Output the [x, y] coordinate of the center of the cell containing the given text.  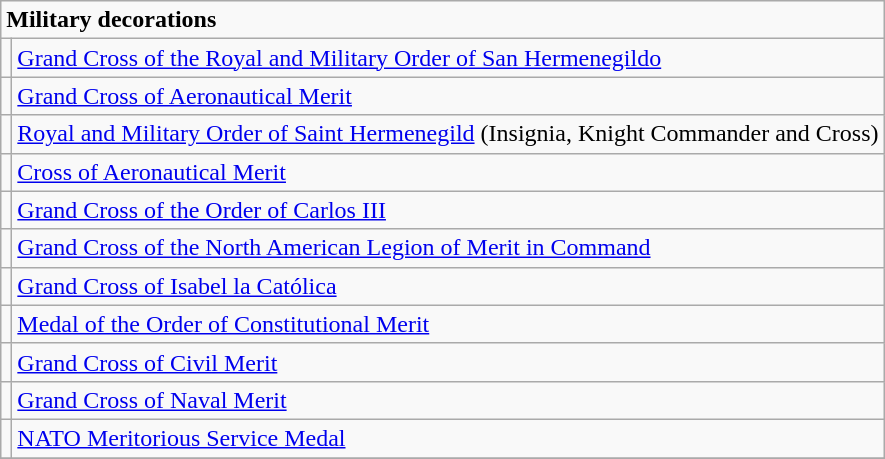
Medal of the Order of Constitutional Merit [448, 324]
Military decorations [442, 20]
Grand Cross of the North American Legion of Merit in Command [448, 248]
Grand Cross of Isabel la Católica [448, 286]
NATO Meritorious Service Medal [448, 438]
Grand Cross of Aeronautical Merit [448, 96]
Royal and Military Order of Saint Hermenegild (Insignia, Knight Commander and Cross) [448, 134]
Cross of Aeronautical Merit [448, 172]
Grand Cross of the Order of Carlos III [448, 210]
Grand Cross of Naval Merit [448, 400]
Grand Cross of Civil Merit [448, 362]
Grand Cross of the Royal and Military Order of San Hermenegildo [448, 58]
